Return [x, y] of the center of cell containing provided text 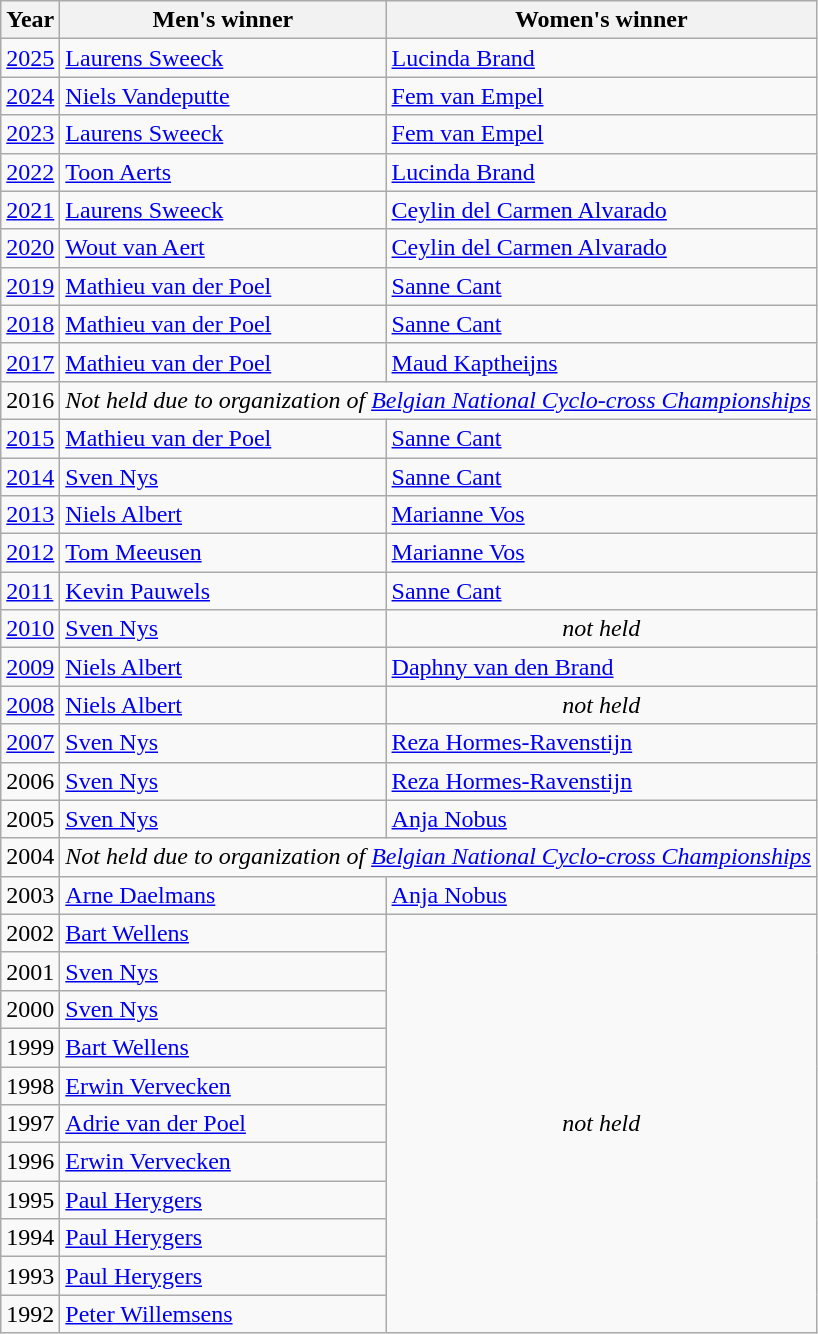
1993 [30, 1276]
Tom Meeusen [223, 553]
2008 [30, 705]
1999 [30, 1047]
2012 [30, 553]
2025 [30, 58]
2011 [30, 591]
1995 [30, 1200]
Niels Vandeputte [223, 96]
2023 [30, 134]
2019 [30, 286]
1998 [30, 1085]
Maud Kaptheijns [601, 362]
Kevin Pauwels [223, 591]
2007 [30, 743]
2022 [30, 172]
Arne Daelmans [223, 895]
2014 [30, 477]
Year [30, 20]
Daphny van den Brand [601, 667]
2010 [30, 629]
2001 [30, 971]
1994 [30, 1238]
2013 [30, 515]
Women's winner [601, 20]
2004 [30, 857]
Toon Aerts [223, 172]
2016 [30, 400]
2018 [30, 324]
2024 [30, 96]
2021 [30, 210]
2005 [30, 819]
2000 [30, 1009]
2003 [30, 895]
1992 [30, 1314]
2017 [30, 362]
2009 [30, 667]
2002 [30, 933]
2006 [30, 781]
Peter Willemsens [223, 1314]
1996 [30, 1162]
2015 [30, 438]
2020 [30, 248]
Adrie van der Poel [223, 1124]
Wout van Aert [223, 248]
1997 [30, 1124]
Men's winner [223, 20]
